From the cell containing the given text, extract its center point as (X, Y) coordinate. 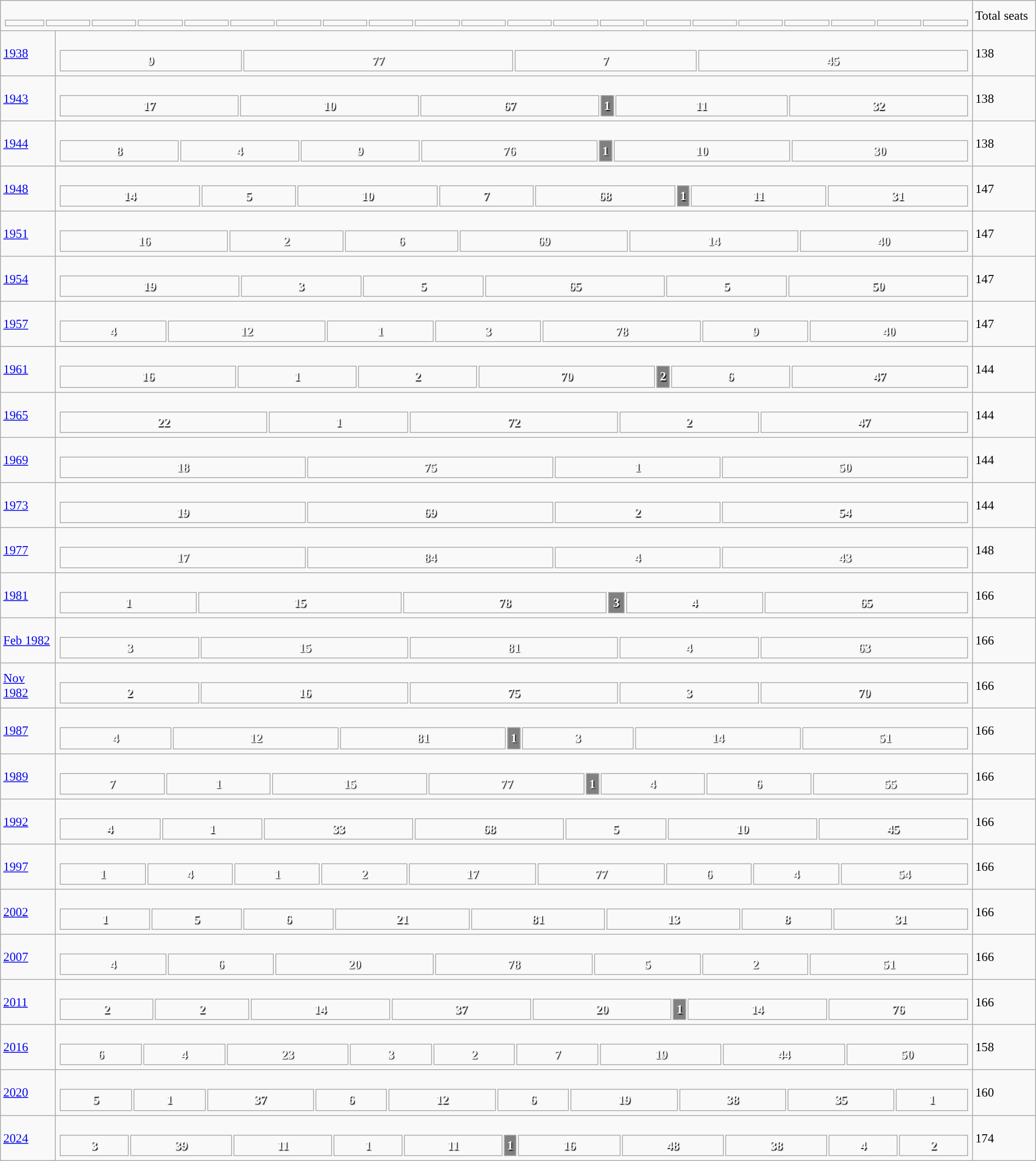
23 (287, 1055)
48 (673, 1146)
1961 (28, 370)
2002 (28, 912)
1969 (28, 460)
17 84 4 43 (514, 550)
39 (181, 1146)
22 1 72 2 47 (514, 414)
1989 (28, 776)
1948 (28, 189)
16 2 6 69 14 40 (514, 234)
44 (784, 1055)
30 (880, 151)
72 (514, 422)
67 (510, 106)
1987 (28, 731)
1997 (28, 867)
4 6 20 78 5 2 51 (514, 957)
6 4 23 3 2 7 19 44 50 (514, 1047)
Total seats (1004, 15)
Nov 1982 (28, 685)
43 (845, 558)
2011 (28, 1002)
Feb 1982 (28, 641)
19 3 5 65 5 50 (514, 279)
7 1 15 77 1 4 6 55 (514, 776)
63 (864, 648)
18 75 1 50 (514, 460)
4 1 33 68 5 10 45 (514, 821)
32 (879, 106)
55 (890, 784)
1 4 1 2 17 77 6 4 54 (514, 867)
14 5 10 7 68 1 11 31 (514, 189)
16 1 2 70 2 6 47 (514, 370)
1973 (28, 505)
148 (1004, 550)
1 15 78 3 4 65 (514, 596)
3 15 81 4 63 (514, 641)
1981 (28, 596)
17 10 67 1 11 32 (514, 98)
2016 (28, 1047)
1938 (28, 54)
4 12 81 1 3 14 51 (514, 731)
1951 (28, 234)
5 1 37 6 12 6 19 38 35 1 (514, 1093)
1944 (28, 143)
2 16 75 3 70 (514, 685)
2024 (28, 1138)
160 (1004, 1093)
21 (402, 919)
22 (164, 422)
2007 (28, 957)
158 (1004, 1047)
9 77 7 45 (514, 54)
4 12 1 3 78 9 40 (514, 325)
1957 (28, 325)
35 (840, 1100)
19 69 2 54 (514, 505)
18 (183, 467)
1992 (28, 821)
33 (339, 829)
1954 (28, 279)
1943 (28, 98)
8 4 9 76 1 10 30 (514, 143)
1965 (28, 414)
174 (1004, 1138)
2020 (28, 1093)
3 39 11 1 11 1 16 48 38 4 2 (514, 1138)
13 (673, 919)
1 5 6 21 81 13 8 31 (514, 912)
2 2 14 37 20 1 14 76 (514, 1002)
84 (431, 558)
1977 (28, 550)
